From the cell containing the given text, extract its center point as [x, y] coordinate. 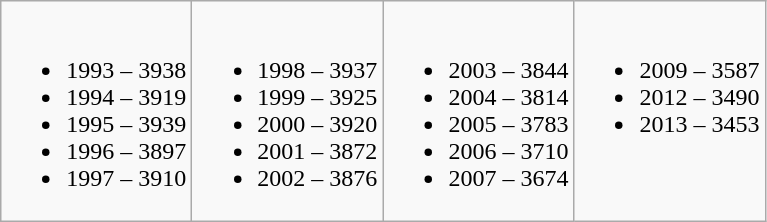
1993 – 39381994 – 39191995 – 39391996 – 38971997 – 3910 [96, 112]
1998 – 39371999 – 39252000 – 39202001 – 38722002 – 3876 [288, 112]
2003 – 38442004 – 38142005 – 37832006 – 37102007 – 3674 [478, 112]
2009 – 35872012 – 34902013 – 3453 [670, 112]
